Pinpoint the cell where the given text exists, returning its (x, y) midpoint coordinate. 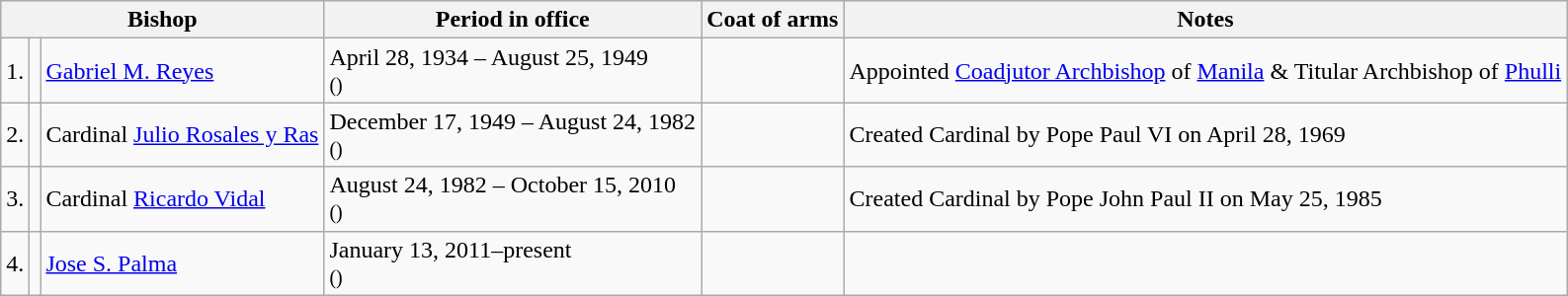
Cardinal Julio Rosales y Ras (182, 134)
Gabriel M. Reyes (182, 71)
December 17, 1949 – August 24, 1982 () (513, 134)
4. (16, 262)
Created Cardinal by Pope Paul VI on April 28, 1969 (1205, 134)
Created Cardinal by Pope John Paul II on May 25, 1985 (1205, 199)
August 24, 1982 – October 15, 2010 () (513, 199)
April 28, 1934 – August 25, 1949 () (513, 71)
Bishop (162, 20)
3. (16, 199)
Jose S. Palma (182, 262)
Appointed Coadjutor Archbishop of Manila & Titular Archbishop of Phulli (1205, 71)
Notes (1205, 20)
Period in office (513, 20)
January 13, 2011–present () (513, 262)
2. (16, 134)
1. (16, 71)
Coat of arms (773, 20)
Cardinal Ricardo Vidal (182, 199)
